Locate the cell with the specified text and output its [x, y] center coordinate. 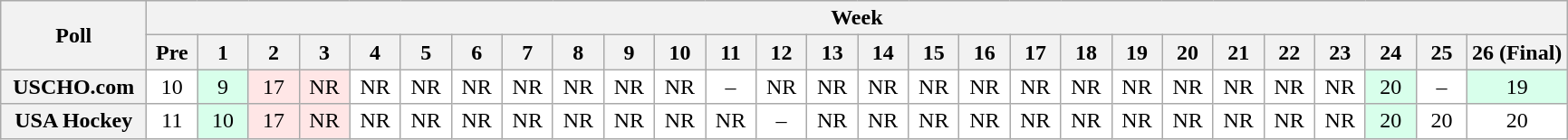
USA Hockey [74, 121]
15 [934, 52]
Week [857, 18]
2 [274, 52]
21 [1238, 52]
14 [883, 52]
13 [832, 52]
5 [426, 52]
12 [782, 52]
Poll [74, 35]
18 [1086, 52]
24 [1390, 52]
3 [324, 52]
25 [1441, 52]
8 [578, 52]
23 [1340, 52]
USCHO.com [74, 87]
Pre [172, 52]
26 (Final) [1516, 52]
16 [985, 52]
1 [223, 52]
22 [1289, 52]
4 [375, 52]
7 [527, 52]
6 [476, 52]
